Capture the cell that displays the provided text and extract its (X, Y) central coordinate. 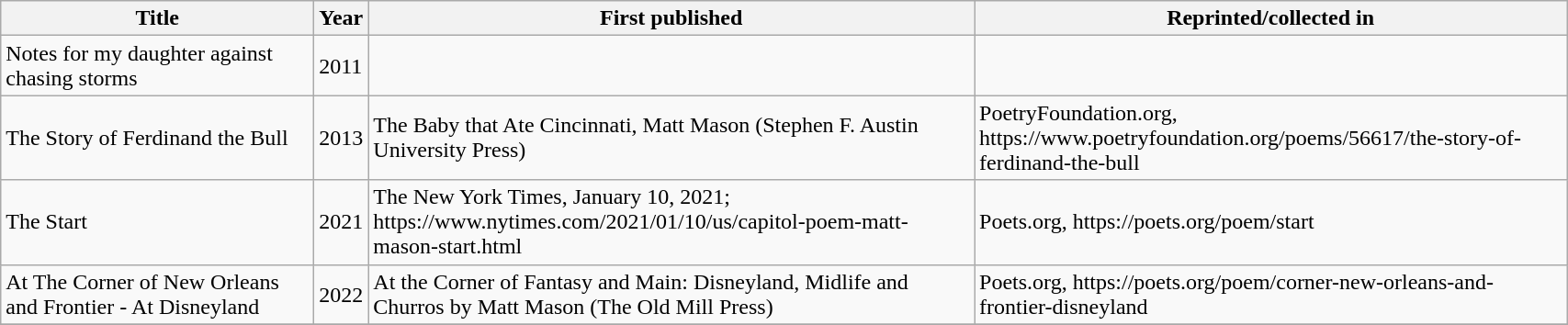
Poets.org, https://poets.org/poem/start (1271, 222)
2021 (342, 222)
Reprinted/collected in (1271, 18)
The Story of Ferdinand the Bull (158, 138)
At the Corner of Fantasy and Main: Disneyland, Midlife and Churros by Matt Mason (The Old Mill Press) (671, 294)
Year (342, 18)
The Start (158, 222)
Title (158, 18)
2022 (342, 294)
2013 (342, 138)
Notes for my daughter against chasing storms (158, 66)
The New York Times, January 10, 2021; https://www.nytimes.com/2021/01/10/us/capitol-poem-matt-mason-start.html (671, 222)
PoetryFoundation.org, https://www.poetryfoundation.org/poems/56617/the-story-of-ferdinand-the-bull (1271, 138)
The Baby that Ate Cincinnati, Matt Mason (Stephen F. Austin University Press) (671, 138)
First published (671, 18)
Poets.org, https://poets.org/poem/corner-new-orleans-and-frontier-disneyland (1271, 294)
2011 (342, 66)
At The Corner of New Orleans and Frontier - At Disneyland (158, 294)
